Pinpoint the cell where the given text exists, returning its [x, y] midpoint coordinate. 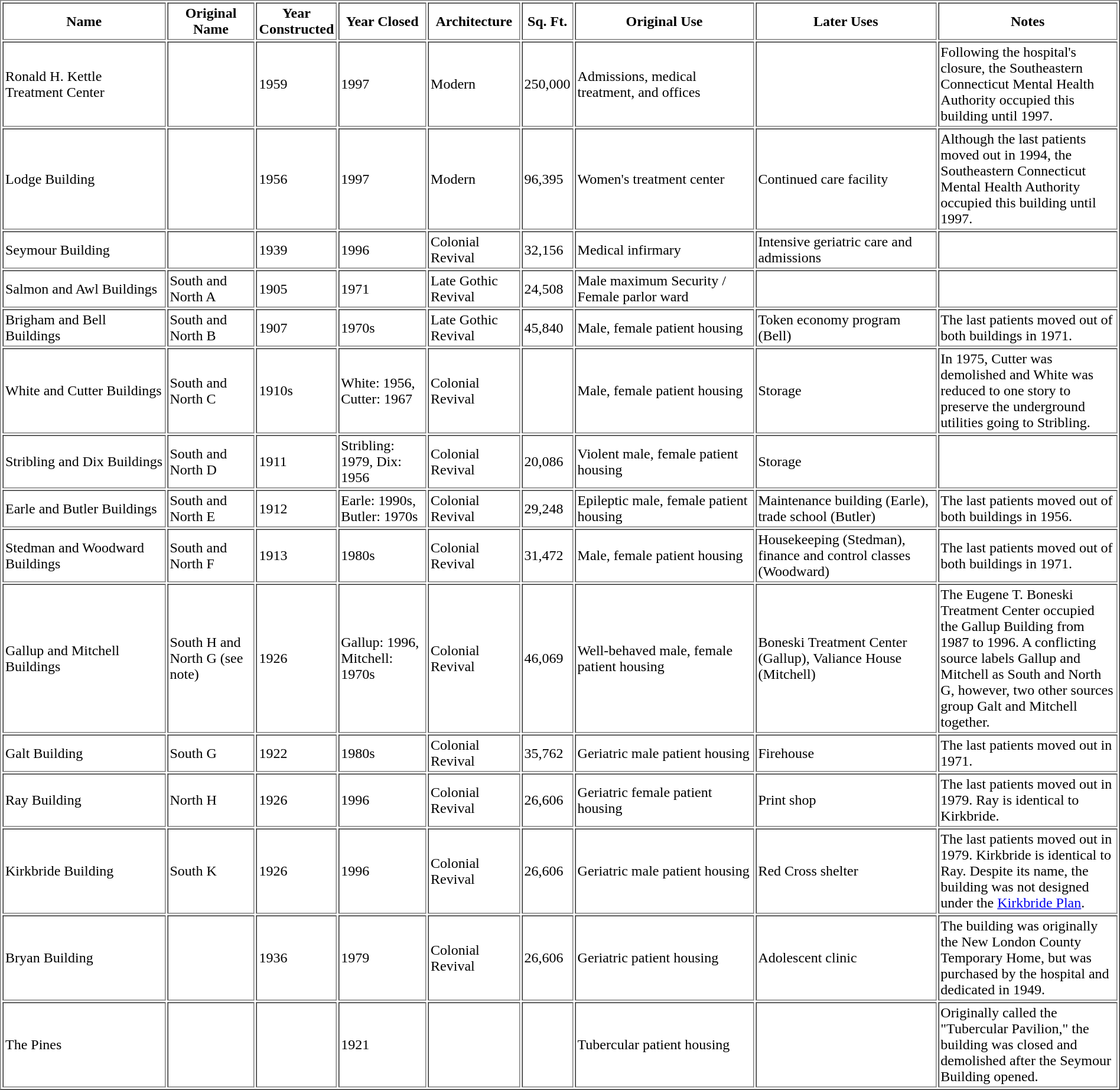
1921 [383, 1045]
Firehouse [846, 754]
Stribling: 1979, Dix: 1956 [383, 461]
Housekeeping (Stedman), finance and control classes (Woodward) [846, 556]
1959 [297, 84]
Token economy program (Bell) [846, 328]
Galt Building [84, 754]
Women's treatment center [664, 180]
Epileptic male, female patient housing [664, 509]
The last patients moved out of both buildings in 1956. [1028, 509]
Although the last patients moved out in 1994, the Southeastern Connecticut Mental Health Authority occupied this building until 1997. [1028, 180]
South and North A [211, 289]
White and Cutter Buildings [84, 391]
96,395 [547, 180]
Later Uses [846, 21]
Originally called the "Tubercular Pavilion," the building was closed and demolished after the Seymour Building opened. [1028, 1045]
The last patients moved out in 1979. Kirkbride is identical to Ray. Despite its name, the building was not designed under the Kirkbride Plan. [1028, 871]
Seymour Building [84, 250]
Name [84, 21]
1936 [297, 958]
1939 [297, 250]
South K [211, 871]
35,762 [547, 754]
Stedman and Woodward Buildings [84, 556]
1979 [383, 958]
Notes [1028, 21]
Adolescent clinic [846, 958]
The Pines [84, 1045]
31,472 [547, 556]
South and North F [211, 556]
Medical infirmary [664, 250]
Ray Building [84, 801]
Maintenance building (Earle), trade school (Butler) [846, 509]
Year Closed [383, 21]
Original Name [211, 21]
Original Use [664, 21]
29,248 [547, 509]
North H [211, 801]
Gallup and Mitchell Buildings [84, 658]
Earle and Butler Buildings [84, 509]
Print shop [846, 801]
1913 [297, 556]
Tubercular patient housing [664, 1045]
The building was originally the New London County Temporary Home, but was purchased by the hospital and dedicated in 1949. [1028, 958]
The last patients moved out in 1971. [1028, 754]
1970s [383, 328]
Following the hospital's closure, the Southeastern Connecticut Mental Health Authority occupied this building until 1997. [1028, 84]
Year Constructed [297, 21]
250,000 [547, 84]
South and North D [211, 461]
White: 1956, Cutter: 1967 [383, 391]
Earle: 1990s, Butler: 1970s [383, 509]
Sq. Ft. [547, 21]
Kirkbride Building [84, 871]
Salmon and Awl Buildings [84, 289]
Lodge Building [84, 180]
Violent male, female patient housing [664, 461]
1911 [297, 461]
Ronald H. Kettle Treatment Center [84, 84]
South H and North G (see note) [211, 658]
Continued care facility [846, 180]
20,086 [547, 461]
Gallup: 1996, Mitchell: 1970s [383, 658]
South and North E [211, 509]
1905 [297, 289]
1912 [297, 509]
1910s [297, 391]
The last patients moved out in 1979. Ray is identical to Kirkbride. [1028, 801]
1956 [297, 180]
South and North B [211, 328]
Architecture [474, 21]
1971 [383, 289]
Well-behaved male, female patient housing [664, 658]
Stribling and Dix Buildings [84, 461]
Brigham and Bell Buildings [84, 328]
Intensive geriatric care and admissions [846, 250]
46,069 [547, 658]
32,156 [547, 250]
45,840 [547, 328]
In 1975, Cutter was demolished and White was reduced to one story to preserve the underground utilities going to Stribling. [1028, 391]
1907 [297, 328]
Bryan Building [84, 958]
1922 [297, 754]
Boneski Treatment Center (Gallup), Valiance House (Mitchell) [846, 658]
24,508 [547, 289]
South G [211, 754]
Admissions, medical treatment, and offices [664, 84]
Geriatric patient housing [664, 958]
South and North C [211, 391]
Male maximum Security / Female parlor ward [664, 289]
Geriatric female patient housing [664, 801]
Red Cross shelter [846, 871]
